Output the (X, Y) coordinate of the center of the cell containing the given text.  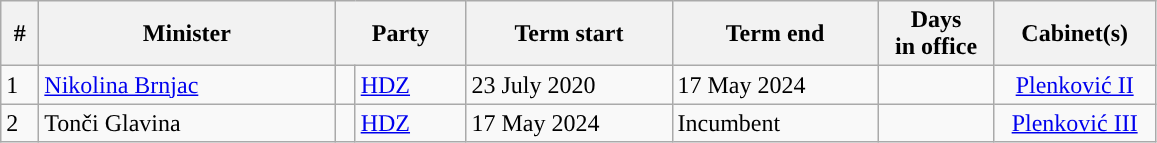
Minister (187, 34)
Plenković III (1074, 123)
Tonči Glavina (187, 123)
Term start (569, 34)
Plenković II (1074, 85)
Incumbent (775, 123)
Days in office (936, 34)
Party (400, 34)
Cabinet(s) (1074, 34)
Term end (775, 34)
# (20, 34)
Nikolina Brnjac (187, 85)
23 July 2020 (569, 85)
1 (20, 85)
2 (20, 123)
